Detect which cell encompasses the target text, then output its (X, Y) center coordinate. 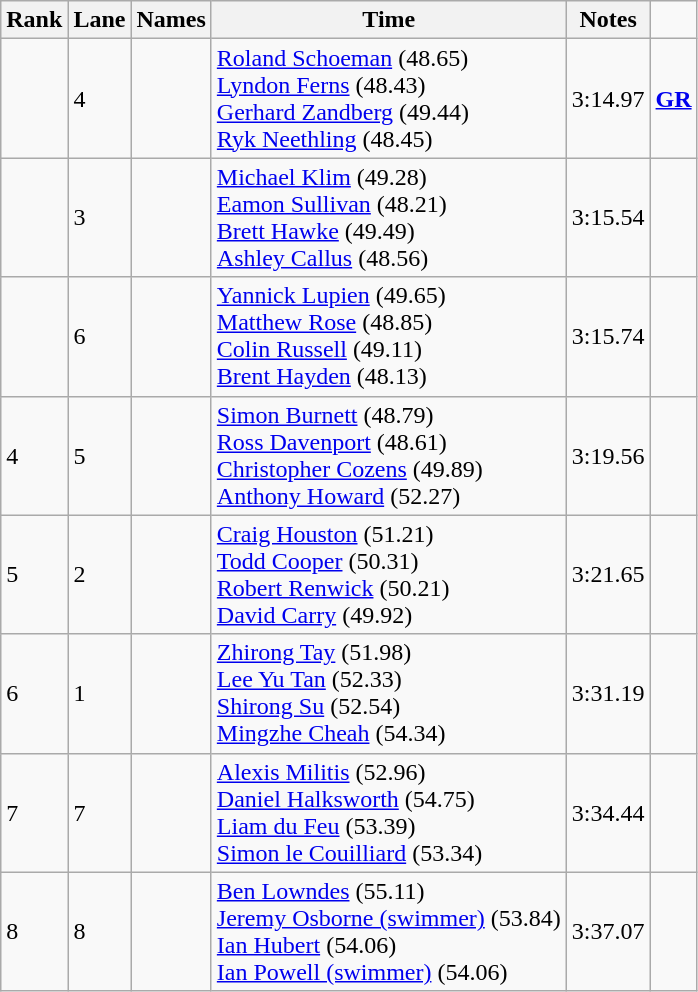
Rank (34, 20)
3:15.74 (608, 336)
3:19.56 (608, 456)
3 (100, 218)
Lane (100, 20)
GR (674, 98)
Michael Klim (49.28)Eamon Sullivan (48.21)Brett Hawke (49.49)Ashley Callus (48.56) (388, 218)
3:37.07 (608, 932)
Zhirong Tay (51.98)Lee Yu Tan (52.33)Shirong Su (52.54)Mingzhe Cheah (54.34) (388, 694)
3:15.54 (608, 218)
Simon Burnett (48.79)Ross Davenport (48.61)Christopher Cozens (49.89)Anthony Howard (52.27) (388, 456)
Time (388, 20)
Notes (608, 20)
3:21.65 (608, 574)
Ben Lowndes (55.11)Jeremy Osborne (swimmer) (53.84)Ian Hubert (54.06)Ian Powell (swimmer) (54.06) (388, 932)
3:14.97 (608, 98)
Craig Houston (51.21)Todd Cooper (50.31)Robert Renwick (50.21)David Carry (49.92) (388, 574)
Names (171, 20)
3:31.19 (608, 694)
3:34.44 (608, 812)
Yannick Lupien (49.65)Matthew Rose (48.85)Colin Russell (49.11)Brent Hayden (48.13) (388, 336)
1 (100, 694)
Roland Schoeman (48.65)Lyndon Ferns (48.43)Gerhard Zandberg (49.44)Ryk Neethling (48.45) (388, 98)
Alexis Militis (52.96)Daniel Halksworth (54.75)Liam du Feu (53.39)Simon le Couilliard (53.34) (388, 812)
2 (100, 574)
